Determine the [X, Y] coordinate at the center of the cell enclosing the given text.  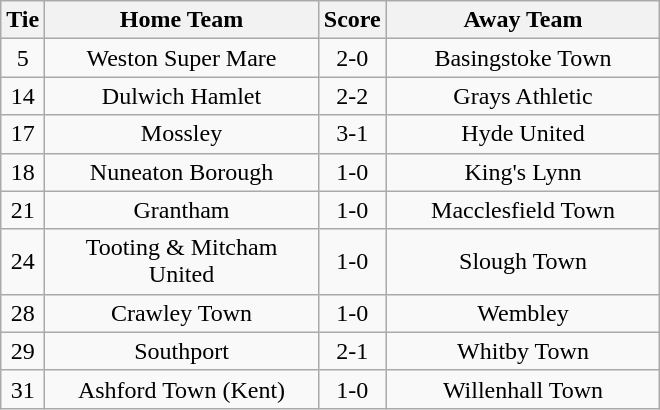
Ashford Town (Kent) [182, 389]
Grantham [182, 210]
14 [23, 96]
Dulwich Hamlet [182, 96]
Weston Super Mare [182, 58]
Hyde United [523, 134]
Whitby Town [523, 351]
Grays Athletic [523, 96]
17 [23, 134]
21 [23, 210]
King's Lynn [523, 172]
2-1 [352, 351]
31 [23, 389]
Mossley [182, 134]
28 [23, 313]
Home Team [182, 20]
3-1 [352, 134]
Slough Town [523, 262]
Tooting & Mitcham United [182, 262]
Away Team [523, 20]
18 [23, 172]
Southport [182, 351]
Basingstoke Town [523, 58]
Wembley [523, 313]
Score [352, 20]
Macclesfield Town [523, 210]
Nuneaton Borough [182, 172]
Tie [23, 20]
Crawley Town [182, 313]
2-2 [352, 96]
29 [23, 351]
5 [23, 58]
2-0 [352, 58]
24 [23, 262]
Willenhall Town [523, 389]
